Return (x, y) of the center of cell containing provided text 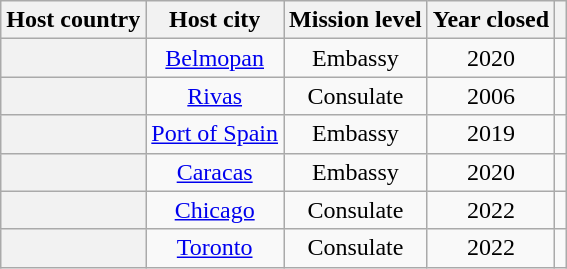
Toronto (215, 248)
Year closed (490, 20)
Belmopan (215, 58)
2019 (490, 134)
Mission level (356, 20)
Chicago (215, 210)
Port of Spain (215, 134)
2006 (490, 96)
Host city (215, 20)
Rivas (215, 96)
Host country (74, 20)
Caracas (215, 172)
